For the text-containing cell, return its midpoint in (x, y) coordinate format. 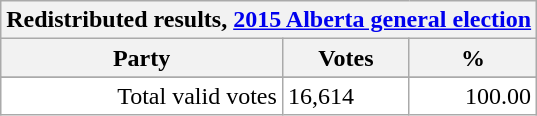
Total valid votes (142, 96)
Party (142, 58)
100.00 (472, 96)
% (472, 58)
Redistributed results, 2015 Alberta general election (269, 20)
16,614 (346, 96)
Votes (346, 58)
